Extract the [X, Y] coordinate from the center of the cell holding the provided text.  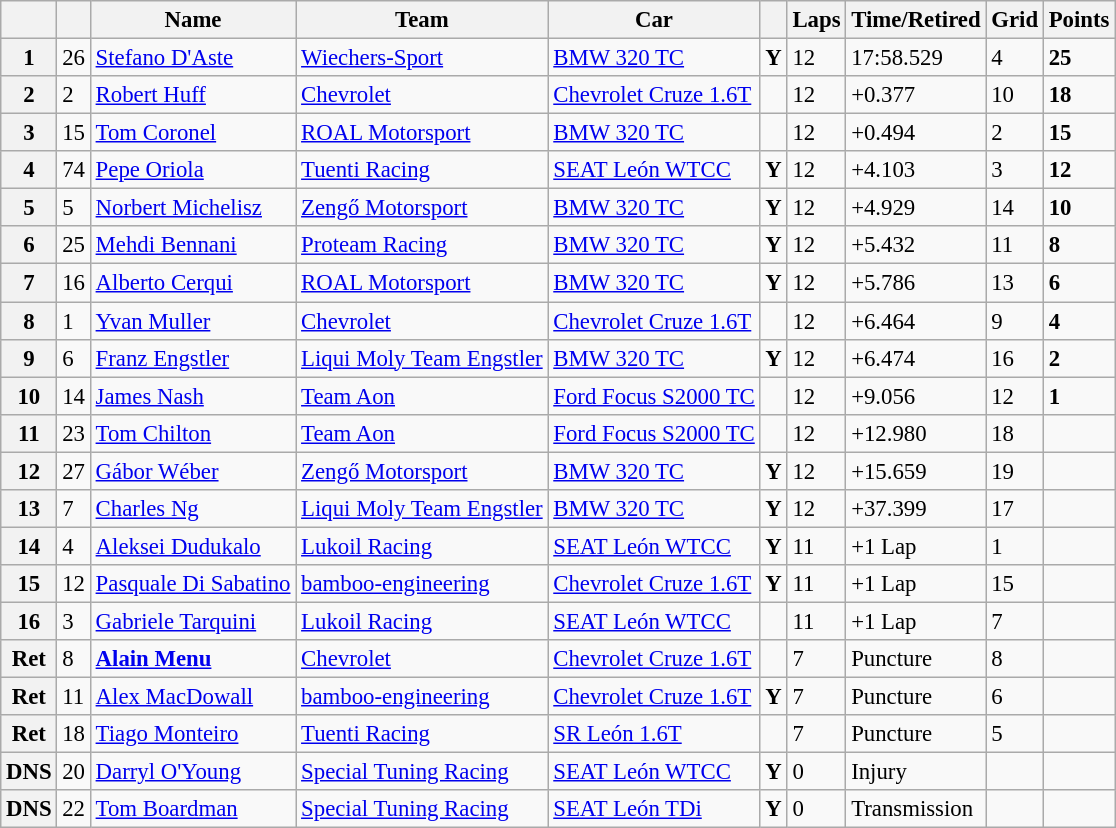
+5.432 [916, 245]
Injury [916, 772]
Tom Coronel [192, 133]
Alberto Cerqui [192, 283]
Laps [816, 20]
+0.494 [916, 133]
Team [422, 20]
Proteam Racing [422, 245]
Tom Boardman [192, 809]
Wiechers-Sport [422, 58]
Alain Menu [192, 659]
Alex MacDowall [192, 697]
17 [1014, 509]
Transmission [916, 809]
20 [74, 772]
Gabriele Tarquini [192, 621]
26 [74, 58]
Grid [1014, 20]
Pasquale Di Sabatino [192, 584]
22 [74, 809]
+12.980 [916, 433]
+6.474 [916, 358]
Charles Ng [192, 509]
17:58.529 [916, 58]
27 [74, 471]
+37.399 [916, 509]
SR León 1.6T [654, 734]
+4.103 [916, 170]
+9.056 [916, 396]
Time/Retired [916, 20]
Robert Huff [192, 95]
James Nash [192, 396]
+5.786 [916, 283]
Pepe Oriola [192, 170]
Yvan Muller [192, 321]
Name [192, 20]
Norbert Michelisz [192, 208]
Gábor Wéber [192, 471]
+4.929 [916, 208]
Tom Chilton [192, 433]
Mehdi Bennani [192, 245]
Points [1078, 20]
Darryl O'Young [192, 772]
Car [654, 20]
+6.464 [916, 321]
23 [74, 433]
Aleksei Dudukalo [192, 546]
SEAT León TDi [654, 809]
+0.377 [916, 95]
74 [74, 170]
Franz Engstler [192, 358]
Stefano D'Aste [192, 58]
+15.659 [916, 471]
19 [1014, 471]
Tiago Monteiro [192, 734]
